Search for the cell housing the specified text and yield its [X, Y] center coordinate. 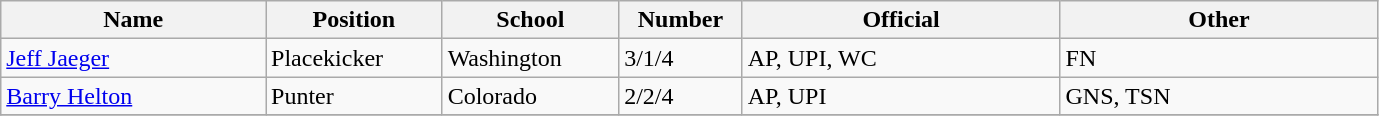
School [530, 20]
AP, UPI [901, 96]
AP, UPI, WC [901, 58]
Official [901, 20]
Colorado [530, 96]
Position [354, 20]
FN [1219, 58]
Punter [354, 96]
2/2/4 [681, 96]
Barry Helton [134, 96]
Washington [530, 58]
Number [681, 20]
GNS, TSN [1219, 96]
Jeff Jaeger [134, 58]
Other [1219, 20]
Name [134, 20]
3/1/4 [681, 58]
Placekicker [354, 58]
